Provide the [x, y] coordinate of the cell's center where the given text is located.  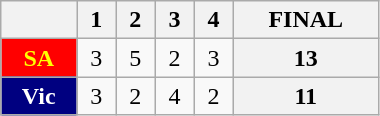
FINAL [306, 20]
5 [136, 58]
13 [306, 58]
SA [39, 58]
Vic [39, 96]
11 [306, 96]
1 [96, 20]
